Extract the [x, y] coordinate from the center of the cell holding the provided text.  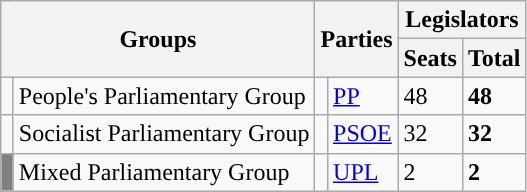
Groups [158, 39]
Legislators [462, 20]
Socialist Parliamentary Group [164, 134]
Mixed Parliamentary Group [164, 172]
Seats [430, 58]
PP [363, 96]
Parties [356, 39]
Total [494, 58]
UPL [363, 172]
PSOE [363, 134]
People's Parliamentary Group [164, 96]
